Detect which cell encompasses the target text, then output its (x, y) center coordinate. 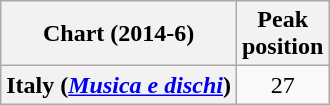
Italy (Musica e dischi) (119, 85)
27 (282, 85)
Chart (2014-6) (119, 34)
Peakposition (282, 34)
